Determine the (x, y) coordinate at the center of the cell enclosing the given text.  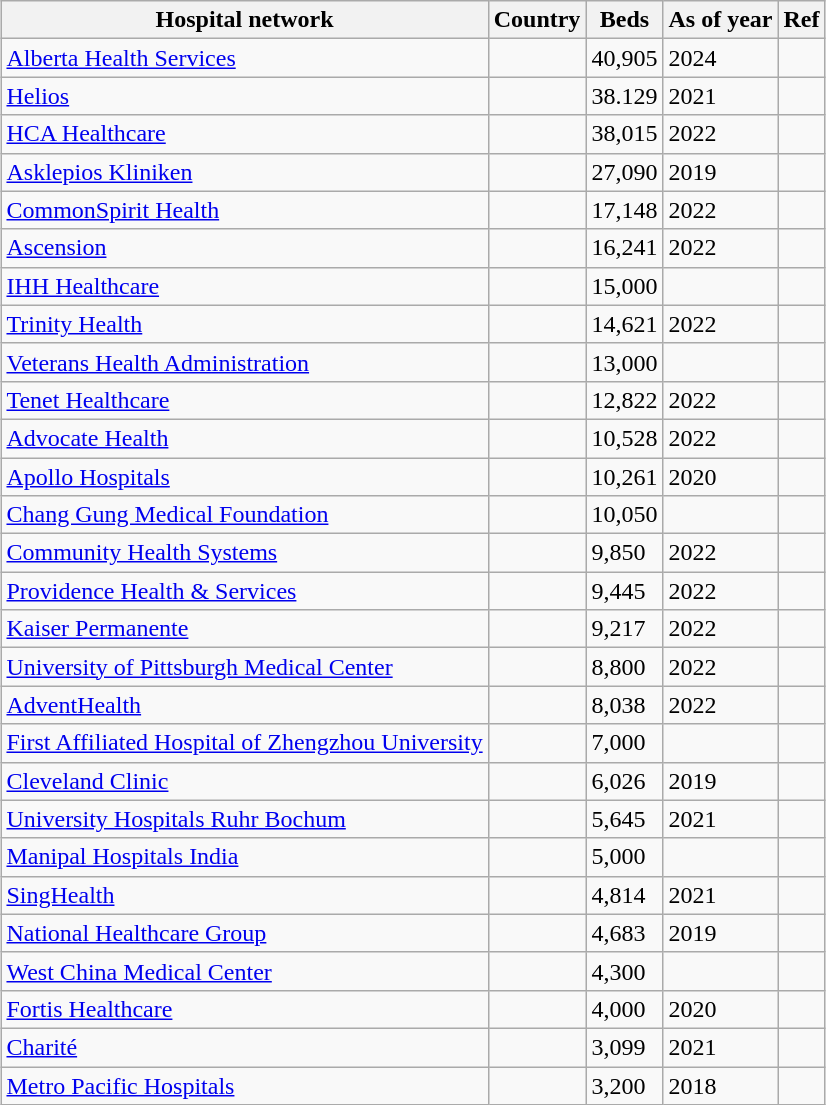
Asklepios Kliniken (244, 172)
CommonSpirit Health (244, 210)
Chang Gung Medical Foundation (244, 515)
Apollo Hospitals (244, 477)
4,683 (624, 933)
University Hospitals Ruhr Bochum (244, 819)
Veterans Health Administration (244, 362)
38.129 (624, 96)
10,261 (624, 477)
Helios (244, 96)
8,800 (624, 667)
9,445 (624, 591)
12,822 (624, 400)
5,645 (624, 819)
Providence Health & Services (244, 591)
9,217 (624, 629)
National Healthcare Group (244, 933)
Charité (244, 1047)
17,148 (624, 210)
Ascension (244, 248)
Alberta Health Services (244, 58)
University of Pittsburgh Medical Center (244, 667)
3,099 (624, 1047)
27,090 (624, 172)
Fortis Healthcare (244, 1009)
Tenet Healthcare (244, 400)
6,026 (624, 781)
Trinity Health (244, 324)
9,850 (624, 553)
IHH Healthcare (244, 286)
15,000 (624, 286)
3,200 (624, 1085)
40,905 (624, 58)
7,000 (624, 743)
HCA Healthcare (244, 134)
Beds (624, 20)
2024 (720, 58)
Advocate Health (244, 438)
16,241 (624, 248)
Cleveland Clinic (244, 781)
5,000 (624, 857)
As of year (720, 20)
First Affiliated Hospital of Zhengzhou University (244, 743)
Country (537, 20)
8,038 (624, 705)
SingHealth (244, 895)
Hospital network (244, 20)
10,050 (624, 515)
Manipal Hospitals India (244, 857)
Kaiser Permanente (244, 629)
10,528 (624, 438)
Ref (802, 20)
13,000 (624, 362)
4,000 (624, 1009)
4,300 (624, 971)
Community Health Systems (244, 553)
38,015 (624, 134)
West China Medical Center (244, 971)
Metro Pacific Hospitals (244, 1085)
2018 (720, 1085)
4,814 (624, 895)
AdventHealth (244, 705)
14,621 (624, 324)
